Provide the [x, y] coordinate of the cell's center where the given text is located.  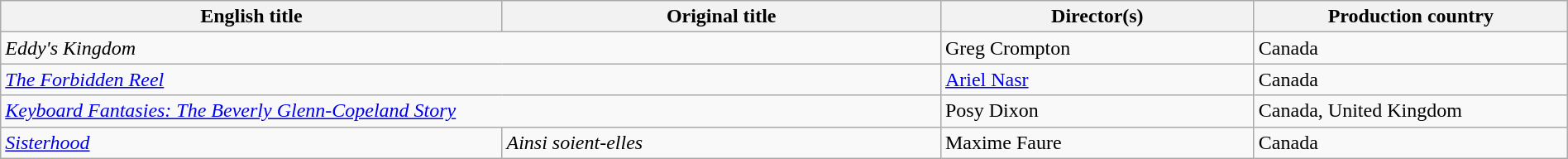
English title [251, 17]
Eddy's Kingdom [471, 48]
Production country [1411, 17]
The Forbidden Reel [471, 79]
Canada, United Kingdom [1411, 111]
Ainsi soient-elles [721, 142]
Original title [721, 17]
Greg Crompton [1097, 48]
Keyboard Fantasies: The Beverly Glenn-Copeland Story [471, 111]
Posy Dixon [1097, 111]
Sisterhood [251, 142]
Ariel Nasr [1097, 79]
Director(s) [1097, 17]
Maxime Faure [1097, 142]
